Locate the cell with the specified text and output its [X, Y] center coordinate. 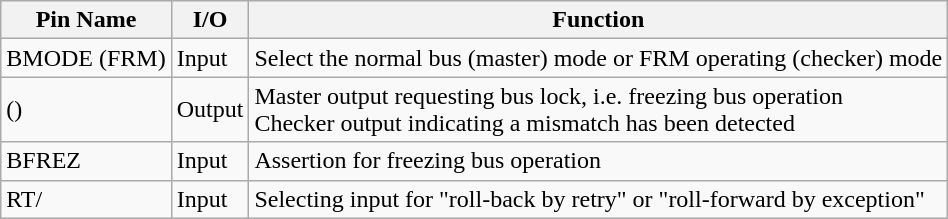
Select the normal bus (master) mode or FRM operating (checker) mode [598, 58]
Function [598, 20]
Selecting input for "roll-back by retry" or "roll-forward by exception" [598, 199]
Master output requesting bus lock, i.e. freezing bus operationChecker output indicating a mismatch has been detected [598, 110]
I/O [210, 20]
BFREZ [86, 161]
RT/ [86, 199]
Pin Name [86, 20]
Output [210, 110]
BMODE (FRM) [86, 58]
() [86, 110]
Assertion for freezing bus operation [598, 161]
